Locate the cell with the specified text and output its (x, y) center coordinate. 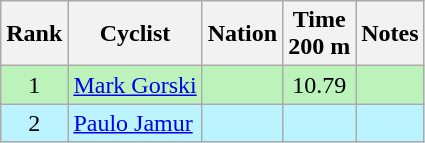
Notes (390, 34)
Nation (242, 34)
Cyclist (135, 34)
Mark Gorski (135, 85)
2 (34, 123)
10.79 (320, 85)
Rank (34, 34)
Time200 m (320, 34)
1 (34, 85)
Paulo Jamur (135, 123)
